Capture the cell that displays the provided text and extract its (X, Y) central coordinate. 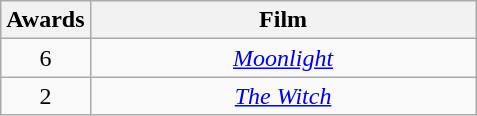
Moonlight (283, 58)
The Witch (283, 96)
Awards (46, 20)
Film (283, 20)
6 (46, 58)
2 (46, 96)
